From the cell containing the given text, extract its center point as [x, y] coordinate. 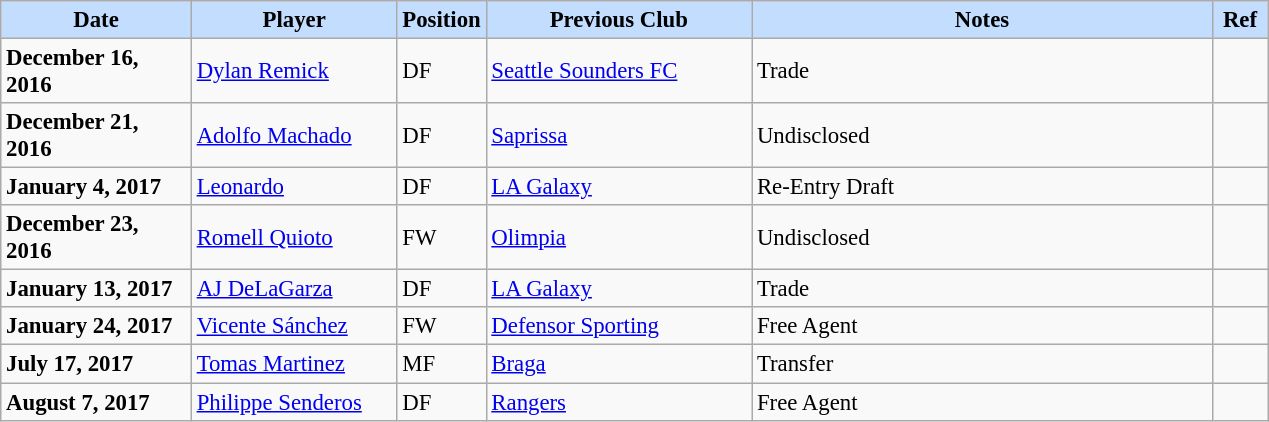
December 23, 2016 [96, 238]
Adolfo Machado [294, 136]
Philippe Senderos [294, 402]
July 17, 2017 [96, 364]
Saprissa [619, 136]
January 24, 2017 [96, 327]
January 4, 2017 [96, 187]
Leonardo [294, 187]
Tomas Martinez [294, 364]
August 7, 2017 [96, 402]
Vicente Sánchez [294, 327]
January 13, 2017 [96, 289]
Dylan Remick [294, 72]
Rangers [619, 402]
Date [96, 20]
Position [442, 20]
Romell Quioto [294, 238]
Notes [982, 20]
Player [294, 20]
Seattle Sounders FC [619, 72]
Previous Club [619, 20]
AJ DeLaGarza [294, 289]
Olimpia [619, 238]
Transfer [982, 364]
MF [442, 364]
December 21, 2016 [96, 136]
Defensor Sporting [619, 327]
Re-Entry Draft [982, 187]
Ref [1240, 20]
December 16, 2016 [96, 72]
Braga [619, 364]
